Capture the cell that displays the provided text and extract its [X, Y] central coordinate. 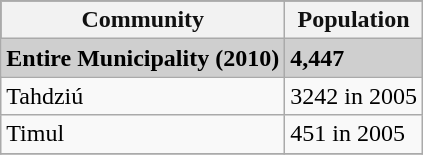
Community [143, 20]
Timul [143, 134]
4,447 [354, 58]
Tahdziú [143, 96]
451 in 2005 [354, 134]
Entire Municipality (2010) [143, 58]
3242 in 2005 [354, 96]
Population [354, 20]
